Identify which cell holds the provided text, then report its [x, y] central coordinate. 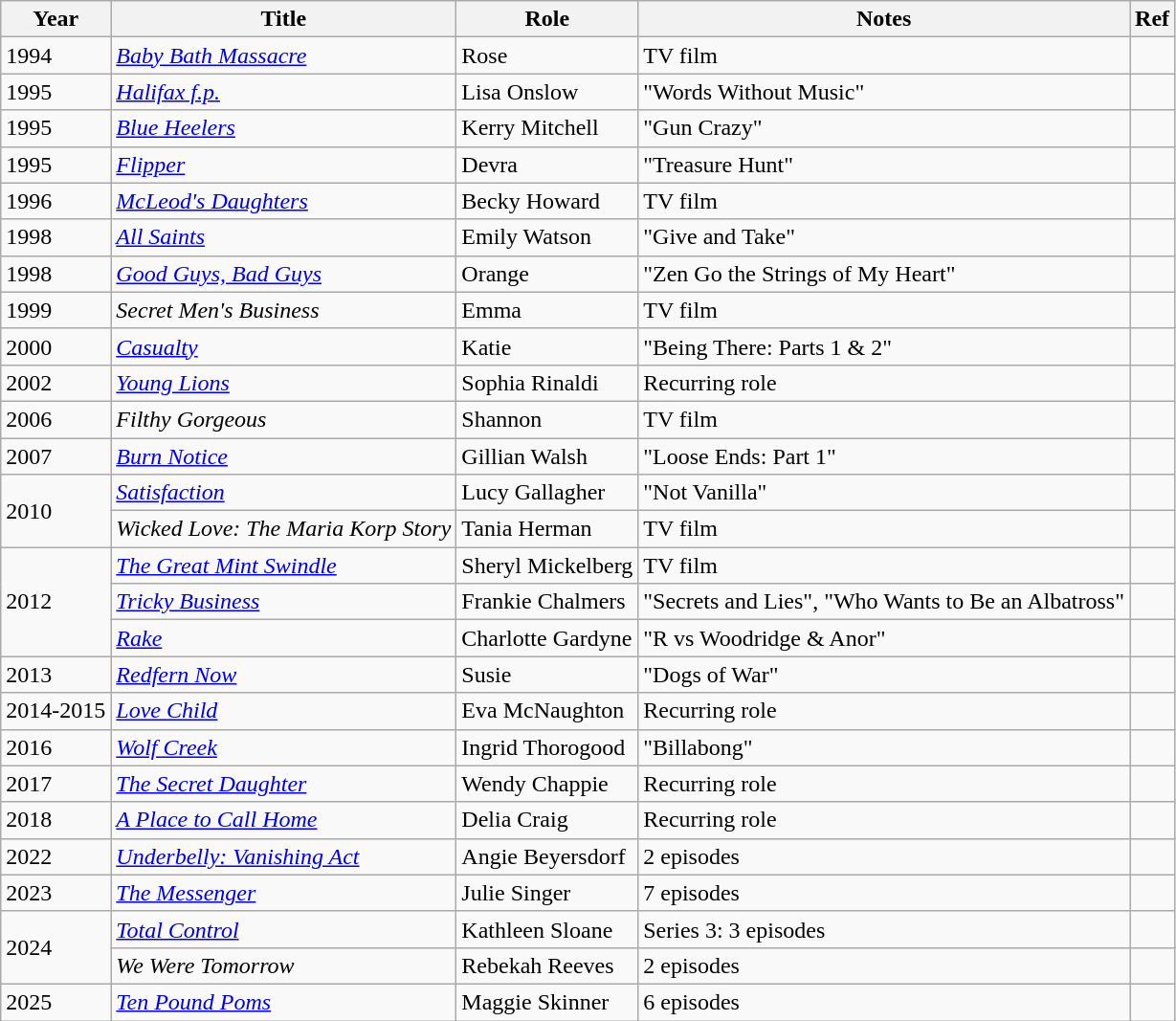
Wendy Chappie [547, 784]
2017 [55, 784]
Sheryl Mickelberg [547, 566]
"Dogs of War" [884, 675]
Maggie Skinner [547, 1002]
2018 [55, 820]
"Secrets and Lies", "Who Wants to Be an Albatross" [884, 602]
Lucy Gallagher [547, 493]
Baby Bath Massacre [283, 55]
Emma [547, 310]
Year [55, 19]
Devra [547, 165]
Notes [884, 19]
2007 [55, 456]
2016 [55, 747]
Tricky Business [283, 602]
Wicked Love: The Maria Korp Story [283, 529]
2023 [55, 893]
We Were Tomorrow [283, 966]
A Place to Call Home [283, 820]
Good Guys, Bad Guys [283, 274]
Rake [283, 638]
Julie Singer [547, 893]
1994 [55, 55]
Sophia Rinaldi [547, 383]
Susie [547, 675]
Filthy Gorgeous [283, 419]
Kerry Mitchell [547, 128]
Total Control [283, 929]
Halifax f.p. [283, 92]
2010 [55, 511]
The Secret Daughter [283, 784]
"R vs Woodridge & Anor" [884, 638]
Secret Men's Business [283, 310]
Ten Pound Poms [283, 1002]
2014-2015 [55, 711]
Redfern Now [283, 675]
The Messenger [283, 893]
"Billabong" [884, 747]
Kathleen Sloane [547, 929]
1996 [55, 201]
2024 [55, 947]
7 episodes [884, 893]
Ingrid Thorogood [547, 747]
Role [547, 19]
Charlotte Gardyne [547, 638]
Lisa Onslow [547, 92]
Katie [547, 346]
"Words Without Music" [884, 92]
1999 [55, 310]
Series 3: 3 episodes [884, 929]
"Zen Go the Strings of My Heart" [884, 274]
"Treasure Hunt" [884, 165]
Title [283, 19]
Wolf Creek [283, 747]
Young Lions [283, 383]
Emily Watson [547, 237]
Shannon [547, 419]
Ref [1152, 19]
2006 [55, 419]
2025 [55, 1002]
McLeod's Daughters [283, 201]
Tania Herman [547, 529]
2022 [55, 856]
"Loose Ends: Part 1" [884, 456]
2002 [55, 383]
6 episodes [884, 1002]
Satisfaction [283, 493]
Orange [547, 274]
Eva McNaughton [547, 711]
Blue Heelers [283, 128]
Frankie Chalmers [547, 602]
The Great Mint Swindle [283, 566]
Angie Beyersdorf [547, 856]
2013 [55, 675]
"Being There: Parts 1 & 2" [884, 346]
Burn Notice [283, 456]
Casualty [283, 346]
"Not Vanilla" [884, 493]
Love Child [283, 711]
2000 [55, 346]
Underbelly: Vanishing Act [283, 856]
Flipper [283, 165]
Delia Craig [547, 820]
All Saints [283, 237]
Rose [547, 55]
Gillian Walsh [547, 456]
2012 [55, 602]
"Gun Crazy" [884, 128]
Rebekah Reeves [547, 966]
"Give and Take" [884, 237]
Becky Howard [547, 201]
